Search for the cell housing the specified text and yield its (x, y) center coordinate. 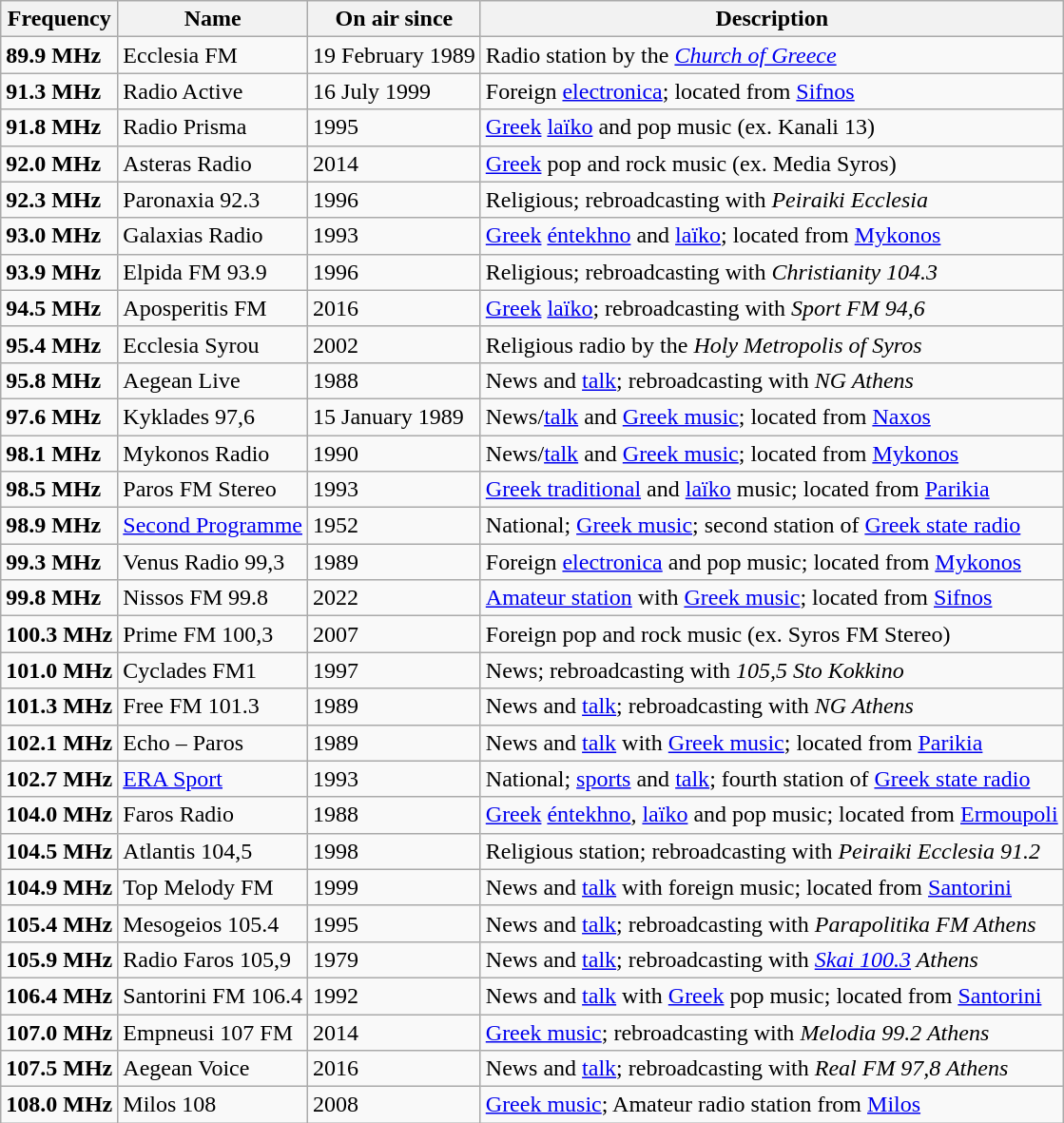
105.4 MHz (59, 923)
Name (213, 19)
Ecclesia Syrou (213, 344)
Second Programme (213, 526)
Venus Radio 99,3 (213, 562)
93.0 MHz (59, 236)
Greek laïko and pop music (ex. Kanali 13) (772, 127)
92.3 MHz (59, 200)
Foreign pop and rock music (ex. Syros FM Stereo) (772, 634)
National; sports and talk; fourth station of Greek state radio (772, 779)
101.0 MHz (59, 670)
98.1 MHz (59, 454)
Empneusi 107 FM (213, 1032)
Aegean Live (213, 380)
105.9 MHz (59, 959)
Elpida FM 93.9 (213, 272)
On air since (395, 19)
Greek éntekhno, laïko and pop music; located from Ermoupoli (772, 815)
102.1 MHz (59, 743)
News and talk; rebroadcasting with Parapolitika FM Athens (772, 923)
National; Greek music; second station of Greek state radio (772, 526)
Aposperitis FM (213, 308)
104.9 MHz (59, 887)
Mykonos Radio (213, 454)
Religious; rebroadcasting with Peiraiki Ecclesia (772, 200)
104.0 MHz (59, 815)
Foreign electronica; located from Sifnos (772, 91)
Religious radio by the Holy Metropolis of Syros (772, 344)
91.3 MHz (59, 91)
97.6 MHz (59, 416)
102.7 MHz (59, 779)
1990 (395, 454)
19 February 1989 (395, 55)
Description (772, 19)
1979 (395, 959)
Greek traditional and laïko music; located from Parikia (772, 490)
Foreign electronica and pop music; located from Mykonos (772, 562)
Galaxias Radio (213, 236)
98.9 MHz (59, 526)
Radio Faros 105,9 (213, 959)
Asteras Radio (213, 164)
89.9 MHz (59, 55)
Milos 108 (213, 1105)
Religious; rebroadcasting with Christianity 104.3 (772, 272)
94.5 MHz (59, 308)
News and talk with foreign music; located from Santorini (772, 887)
95.4 MHz (59, 344)
News; rebroadcasting with 105,5 Sto Kokkino (772, 670)
16 July 1999 (395, 91)
92.0 MHz (59, 164)
98.5 MHz (59, 490)
100.3 MHz (59, 634)
Nissos FM 99.8 (213, 598)
News and talk; rebroadcasting with Skai 100.3 Athens (772, 959)
Radio Prisma (213, 127)
Top Melody FM (213, 887)
Greek music; Amateur radio station from Milos (772, 1105)
Religious station; rebroadcasting with Peiraiki Ecclesia 91.2 (772, 851)
1997 (395, 670)
Prime FM 100,3 (213, 634)
107.5 MHz (59, 1069)
Radio station by the Church of Greece (772, 55)
Aegean Voice (213, 1069)
Kyklades 97,6 (213, 416)
News/talk and Greek music; located from Naxos (772, 416)
95.8 MHz (59, 380)
2008 (395, 1105)
93.9 MHz (59, 272)
107.0 MHz (59, 1032)
106.4 MHz (59, 996)
News and talk with Greek music; located from Parikia (772, 743)
Greek éntekhno and laïko; located from Mykonos (772, 236)
104.5 MHz (59, 851)
ERA Sport (213, 779)
99.3 MHz (59, 562)
108.0 MHz (59, 1105)
1952 (395, 526)
Amateur station with Greek music; located from Sifnos (772, 598)
Mesogeios 105.4 (213, 923)
101.3 MHz (59, 707)
1992 (395, 996)
91.8 MHz (59, 127)
Santorini FM 106.4 (213, 996)
Atlantis 104,5 (213, 851)
99.8 MHz (59, 598)
Faros Radio (213, 815)
Greek music; rebroadcasting with Melodia 99.2 Athens (772, 1032)
Frequency (59, 19)
2007 (395, 634)
Echo – Paros (213, 743)
Cyclades FM1 (213, 670)
Radio Active (213, 91)
2002 (395, 344)
Ecclesia FM (213, 55)
15 January 1989 (395, 416)
Greek laïko; rebroadcasting with Sport FM 94,6 (772, 308)
News/talk and Greek music; located from Mykonos (772, 454)
Free FM 101.3 (213, 707)
News and talk; rebroadcasting with Real FM 97,8 Athens (772, 1069)
Greek pop and rock music (ex. Media Syros) (772, 164)
1999 (395, 887)
Paronaxia 92.3 (213, 200)
1998 (395, 851)
News and talk with Greek pop music; located from Santorini (772, 996)
Paros FM Stereo (213, 490)
2022 (395, 598)
